Scan for the cell matching the given text and deliver its (X, Y) coordinate at center. 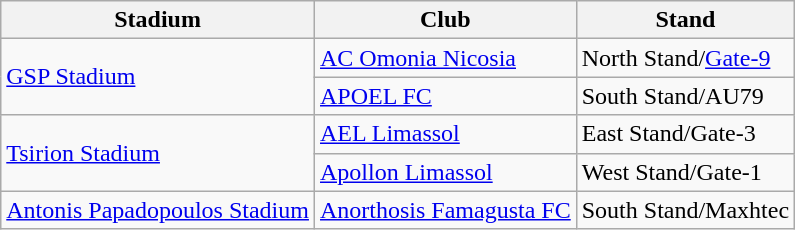
West Stand/Gate-1 (685, 172)
South Stand/Maxhtec (685, 210)
East Stand/Gate-3 (685, 134)
Club (445, 20)
South Stand/AU79 (685, 96)
APOEL FC (445, 96)
AEL Limassol (445, 134)
GSP Stadium (158, 77)
Stadium (158, 20)
Anorthosis Famagusta FC (445, 210)
Tsirion Stadium (158, 153)
Stand (685, 20)
North Stand/Gate-9 (685, 58)
Antonis Papadopoulos Stadium (158, 210)
AC Omonia Nicosia (445, 58)
Apollon Limassol (445, 172)
